Identify which cell holds the provided text, then report its (X, Y) central coordinate. 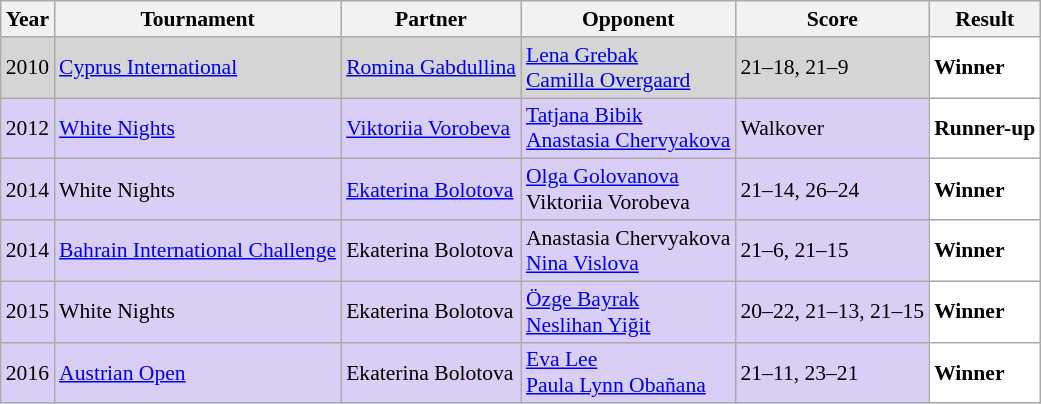
Bahrain International Challenge (198, 250)
Cyprus International (198, 68)
Austrian Open (198, 372)
Score (832, 19)
Year (28, 19)
Eva Lee Paula Lynn Obañana (628, 372)
20–22, 21–13, 21–15 (832, 312)
Olga Golovanova Viktoriia Vorobeva (628, 190)
21–18, 21–9 (832, 68)
Tournament (198, 19)
Partner (431, 19)
Opponent (628, 19)
Viktoriia Vorobeva (431, 128)
Anastasia Chervyakova Nina Vislova (628, 250)
Tatjana Bibik Anastasia Chervyakova (628, 128)
Result (984, 19)
Özge Bayrak Neslihan Yiğit (628, 312)
Runner-up (984, 128)
2016 (28, 372)
2015 (28, 312)
Romina Gabdullina (431, 68)
21–6, 21–15 (832, 250)
2010 (28, 68)
21–14, 26–24 (832, 190)
2012 (28, 128)
Lena Grebak Camilla Overgaard (628, 68)
21–11, 23–21 (832, 372)
Walkover (832, 128)
